Pinpoint the cell where the given text exists, returning its (x, y) midpoint coordinate. 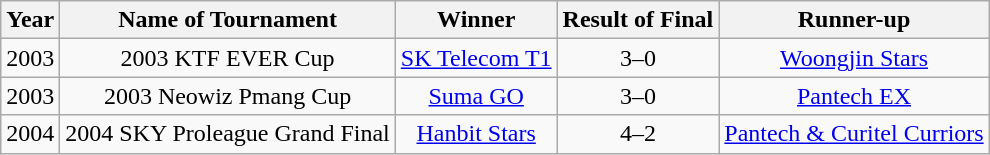
Runner-up (854, 20)
Pantech EX (854, 96)
Result of Final (638, 20)
Woongjin Stars (854, 58)
Name of Tournament (228, 20)
Year (30, 20)
Suma GO (476, 96)
2003 Neowiz Pmang Cup (228, 96)
2004 (30, 134)
Hanbit Stars (476, 134)
Pantech & Curitel Curriors (854, 134)
SK Telecom T1 (476, 58)
2004 SKY Proleague Grand Final (228, 134)
2003 KTF EVER Cup (228, 58)
4–2 (638, 134)
Winner (476, 20)
